Capture the cell that displays the provided text and extract its (X, Y) central coordinate. 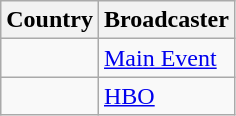
HBO (166, 96)
Broadcaster (166, 20)
Main Event (166, 58)
Country (50, 20)
